Return (x, y) of the center of cell containing provided text 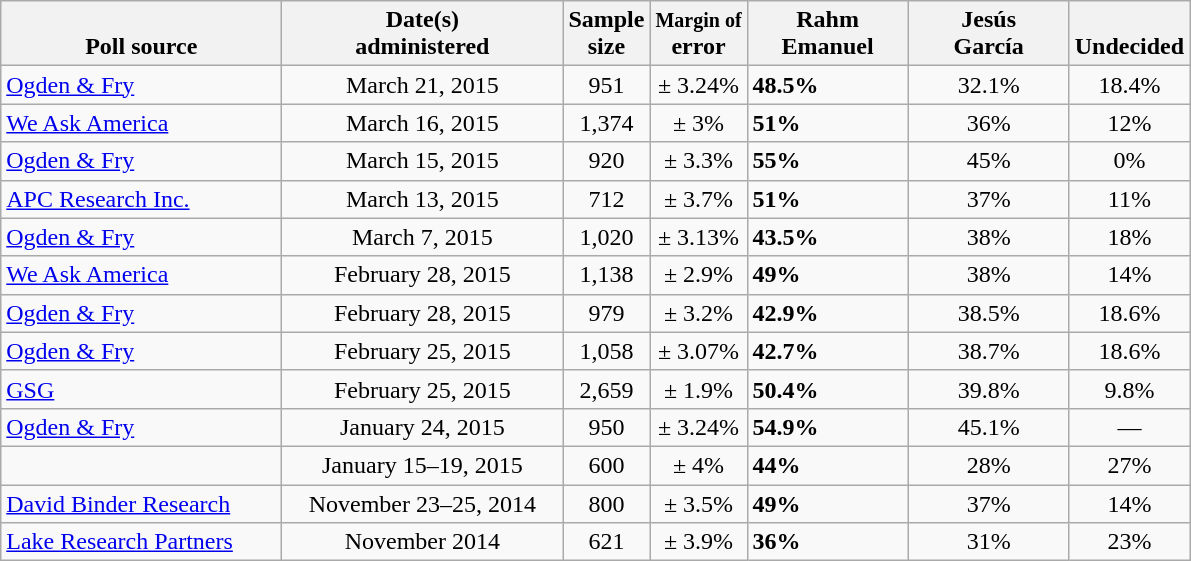
1,138 (606, 275)
54.9% (828, 427)
979 (606, 313)
31% (988, 542)
23% (1129, 542)
David Binder Research (142, 503)
— (1129, 427)
45% (988, 161)
± 2.9% (698, 275)
Date(s)administered (422, 34)
11% (1129, 199)
November 2014 (422, 542)
± 3.5% (698, 503)
712 (606, 199)
March 15, 2015 (422, 161)
March 7, 2015 (422, 237)
March 16, 2015 (422, 123)
March 21, 2015 (422, 85)
± 3% (698, 123)
Margin oferror (698, 34)
± 3.07% (698, 351)
1,058 (606, 351)
± 3.3% (698, 161)
9.8% (1129, 389)
28% (988, 465)
Undecided (1129, 34)
Poll source (142, 34)
± 4% (698, 465)
39.8% (988, 389)
JesúsGarcía (988, 34)
44% (828, 465)
0% (1129, 161)
18.4% (1129, 85)
600 (606, 465)
43.5% (828, 237)
January 24, 2015 (422, 427)
± 3.9% (698, 542)
12% (1129, 123)
1,020 (606, 237)
APC Research Inc. (142, 199)
951 (606, 85)
50.4% (828, 389)
± 3.13% (698, 237)
18% (1129, 237)
± 1.9% (698, 389)
RahmEmanuel (828, 34)
Lake Research Partners (142, 542)
42.7% (828, 351)
27% (1129, 465)
45.1% (988, 427)
800 (606, 503)
55% (828, 161)
621 (606, 542)
January 15–19, 2015 (422, 465)
950 (606, 427)
March 13, 2015 (422, 199)
2,659 (606, 389)
48.5% (828, 85)
± 3.7% (698, 199)
32.1% (988, 85)
GSG (142, 389)
42.9% (828, 313)
920 (606, 161)
November 23–25, 2014 (422, 503)
Samplesize (606, 34)
1,374 (606, 123)
38.7% (988, 351)
± 3.2% (698, 313)
38.5% (988, 313)
